Scan for the cell matching the given text and deliver its (X, Y) coordinate at center. 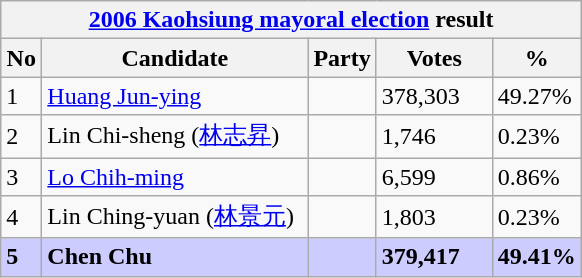
2006 Kaohsiung mayoral election result (292, 20)
378,303 (434, 96)
Candidate (175, 58)
0.86% (536, 177)
Lin Ching-yuan (林景元) (175, 218)
1,746 (434, 136)
379,417 (434, 257)
Lin Chi-sheng (林志昇) (175, 136)
1 (22, 96)
49.41% (536, 257)
1,803 (434, 218)
5 (22, 257)
6,599 (434, 177)
Chen Chu (175, 257)
49.27% (536, 96)
No (22, 58)
Lo Chih-ming (175, 177)
4 (22, 218)
Party (342, 58)
Votes (434, 58)
Huang Jun-ying (175, 96)
% (536, 58)
3 (22, 177)
2 (22, 136)
